Locate the cell with the specified text and output its (X, Y) center coordinate. 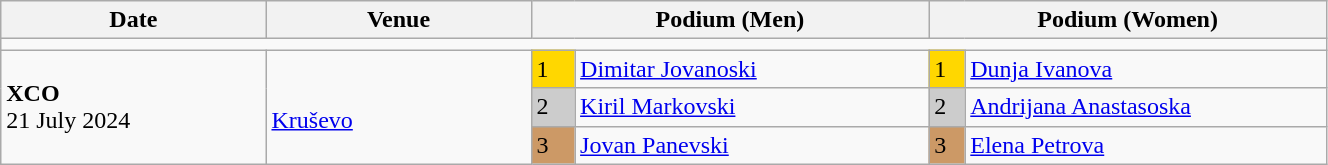
XCO 21 July 2024 (134, 107)
Andrijana Anastasoska (1146, 107)
Elena Petrova (1146, 145)
Dunja Ivanova (1146, 69)
Kiril Markovski (752, 107)
Kruševo (398, 107)
Podium (Women) (1128, 20)
Date (134, 20)
Venue (398, 20)
Podium (Men) (730, 20)
Dimitar Jovanoski (752, 69)
Jovan Panevski (752, 145)
